From the cell containing the given text, extract its center point as (X, Y) coordinate. 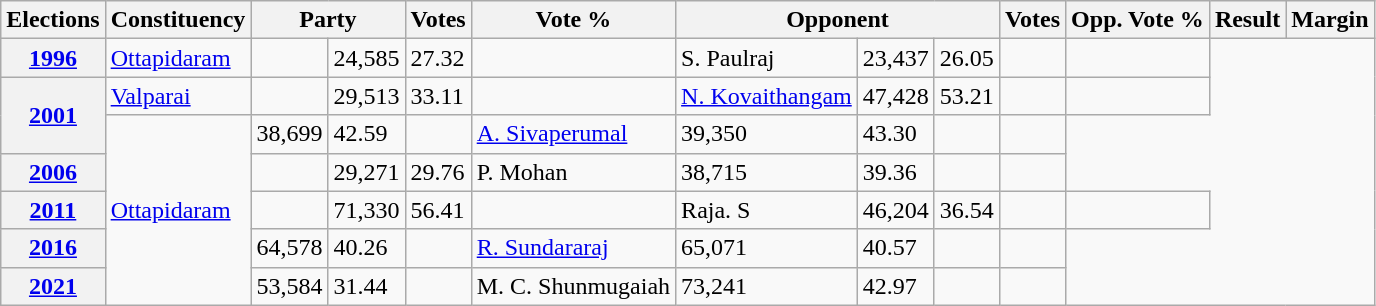
P. Mohan (573, 172)
46,204 (896, 210)
Party (328, 20)
53.21 (966, 96)
27.32 (438, 58)
N. Kovaithangam (767, 96)
Opponent (838, 20)
39.36 (896, 172)
71,330 (366, 210)
Opp. Vote % (1138, 20)
38,699 (290, 134)
M. C. Shunmugaiah (573, 286)
2001 (53, 115)
42.97 (896, 286)
42.59 (366, 134)
53,584 (290, 286)
64,578 (290, 248)
31.44 (366, 286)
29,271 (366, 172)
Margin (1330, 20)
23,437 (896, 58)
29.76 (438, 172)
33.11 (438, 96)
Vote % (573, 20)
43.30 (896, 134)
65,071 (767, 248)
1996 (53, 58)
40.26 (366, 248)
47,428 (896, 96)
24,585 (366, 58)
2016 (53, 248)
36.54 (966, 210)
Valparai (178, 96)
39,350 (767, 134)
Constituency (178, 20)
26.05 (966, 58)
R. Sundararaj (573, 248)
2021 (53, 286)
S. Paulraj (767, 58)
Elections (53, 20)
73,241 (767, 286)
56.41 (438, 210)
40.57 (896, 248)
Raja. S (767, 210)
2006 (53, 172)
2011 (53, 210)
38,715 (767, 172)
29,513 (366, 96)
Result (1247, 20)
A. Sivaperumal (573, 134)
